Pinpoint the cell where the given text exists, returning its (X, Y) midpoint coordinate. 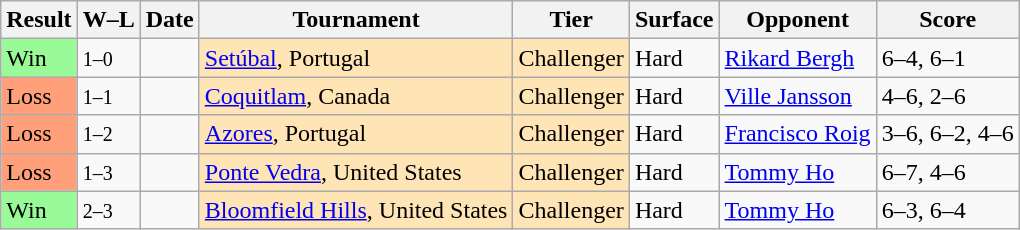
6–4, 6–1 (948, 58)
Azores, Portugal (356, 134)
Francisco Roig (798, 134)
1–0 (108, 58)
Result (39, 20)
Rikard Bergh (798, 58)
Bloomfield Hills, United States (356, 210)
Score (948, 20)
Date (170, 20)
Tournament (356, 20)
Opponent (798, 20)
Coquitlam, Canada (356, 96)
Tier (571, 20)
Ville Jansson (798, 96)
6–7, 4–6 (948, 172)
1–3 (108, 172)
Surface (674, 20)
6–3, 6–4 (948, 210)
Setúbal, Portugal (356, 58)
4–6, 2–6 (948, 96)
2–3 (108, 210)
W–L (108, 20)
3–6, 6–2, 4–6 (948, 134)
1–2 (108, 134)
Ponte Vedra, United States (356, 172)
1–1 (108, 96)
